Find where the given text appears and provide that cell's center as (X, Y) coordinate. 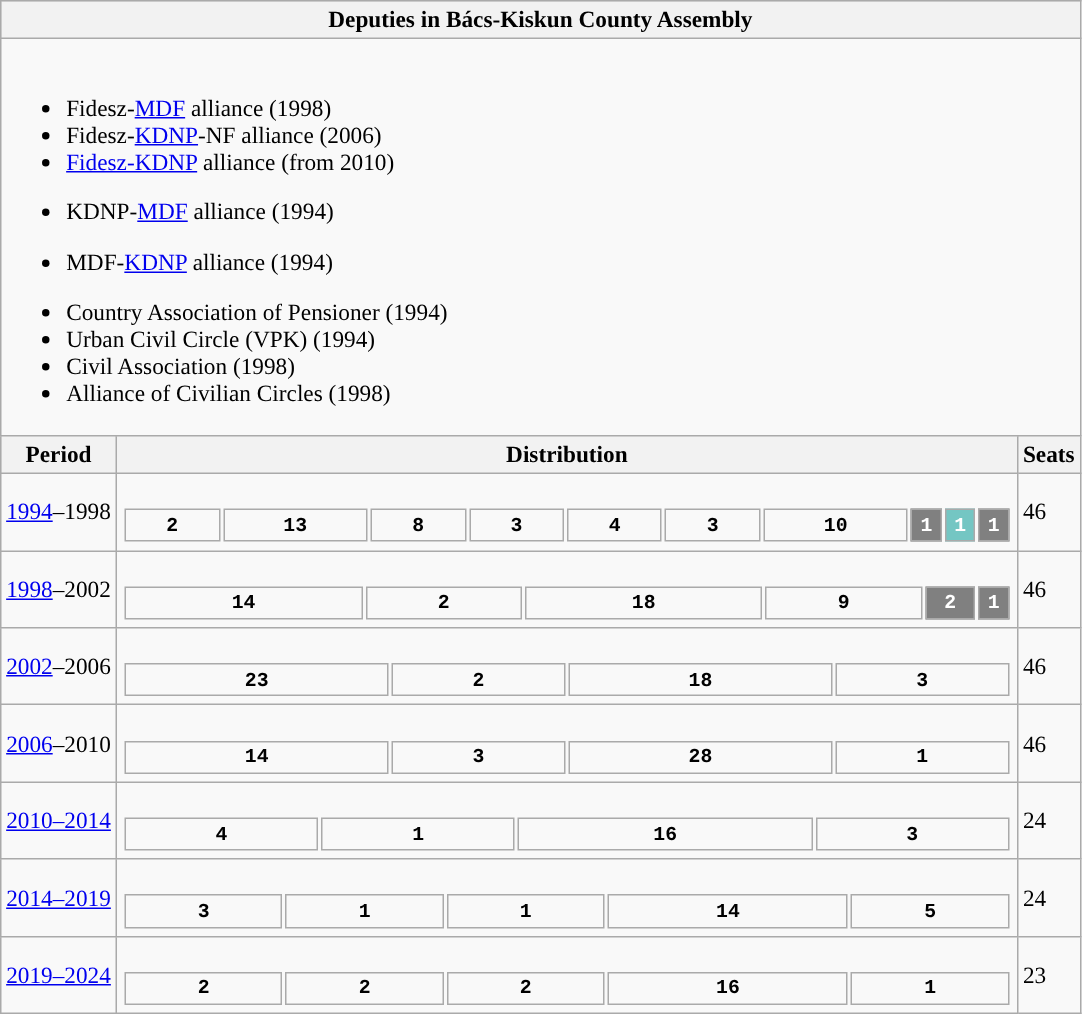
Distribution (566, 454)
2 2 2 16 1 (566, 974)
4 1 16 3 (566, 820)
8 (418, 524)
Period (59, 454)
3 1 1 14 5 (566, 898)
10 (836, 524)
2006–2010 (59, 742)
9 (844, 602)
Deputies in Bács-Kiskun County Assembly (540, 19)
2010–2014 (59, 820)
13 (296, 524)
2014–2019 (59, 898)
1998–2002 (59, 588)
2019–2024 (59, 974)
2002–2006 (59, 666)
14 2 18 9 2 1 (566, 588)
23 2 18 3 (566, 666)
Seats (1048, 454)
2 13 8 3 4 3 10 1 1 1 (566, 512)
5 (930, 910)
14 3 28 1 (566, 742)
1994–1998 (59, 512)
28 (700, 756)
